For the text-containing cell, return its midpoint in [x, y] coordinate format. 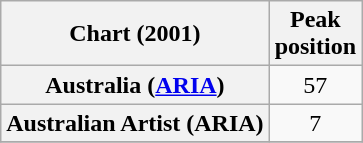
7 [315, 123]
Peakposition [315, 34]
57 [315, 85]
Australian Artist (ARIA) [135, 123]
Chart (2001) [135, 34]
Australia (ARIA) [135, 85]
